Extract the [x, y] coordinate from the center of the cell holding the provided text.  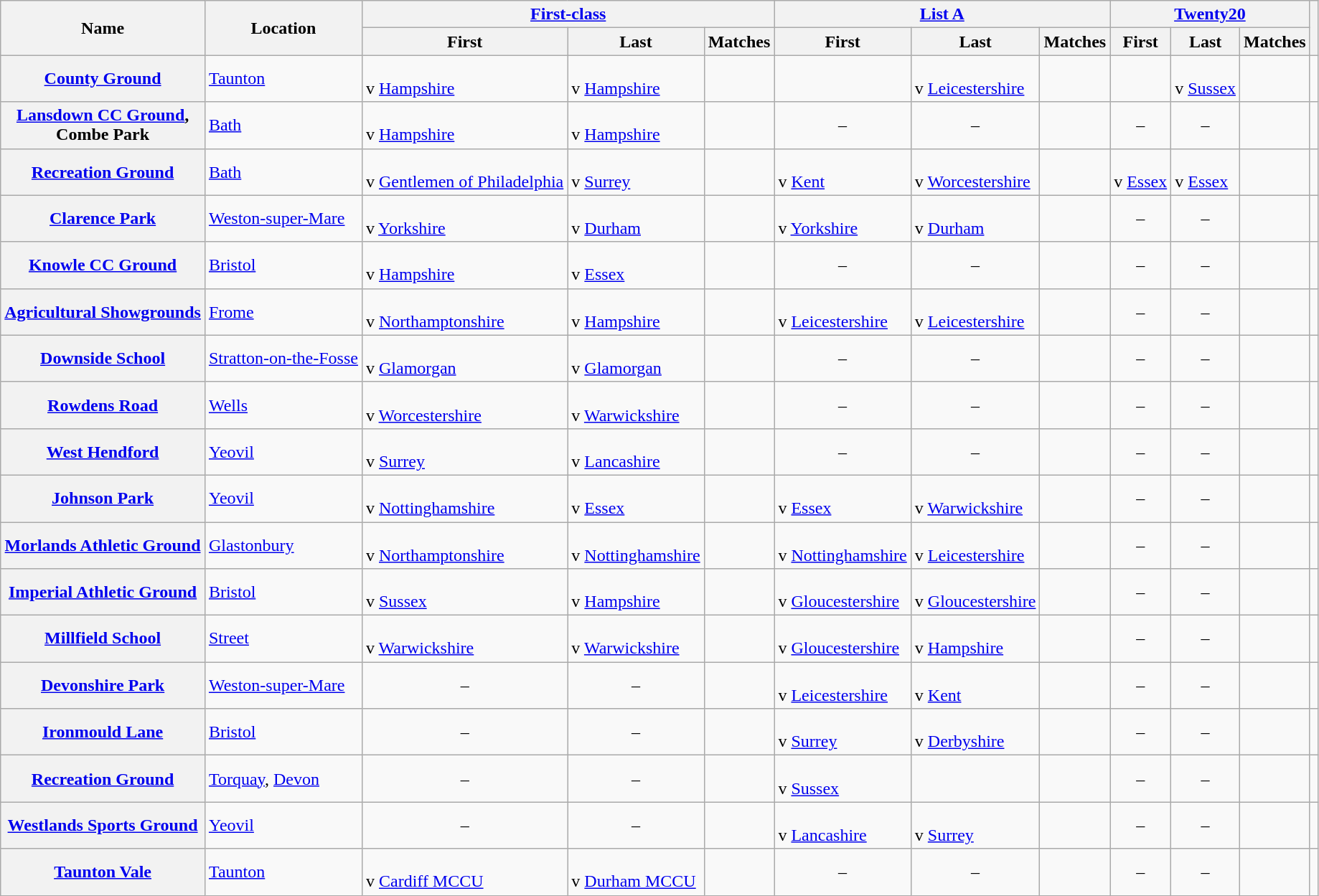
Wells [283, 405]
Lansdown CC Ground,Combe Park [103, 125]
v Durham MCCU [636, 872]
Street [283, 638]
Agricultural Showgrounds [103, 311]
v Gentlemen of Philadelphia [464, 172]
List A [942, 14]
Location [283, 28]
Torquay, Devon [283, 779]
Clarence Park [103, 218]
Downside School [103, 359]
Johnson Park [103, 498]
v Cardiff MCCU [464, 872]
County Ground [103, 79]
Twenty20 [1210, 14]
Imperial Athletic Ground [103, 593]
Morlands Athletic Ground [103, 545]
Frome [283, 311]
Glastonbury [283, 545]
v Derbyshire [975, 732]
Taunton Vale [103, 872]
Devonshire Park [103, 686]
Name [103, 28]
West Hendford [103, 452]
Rowdens Road [103, 405]
Stratton-on-the-Fosse [283, 359]
Millfield School [103, 638]
Westlands Sports Ground [103, 825]
Ironmould Lane [103, 732]
First-class [568, 14]
Knowle CC Ground [103, 265]
